Identify which cell holds the provided text, then report its [x, y] central coordinate. 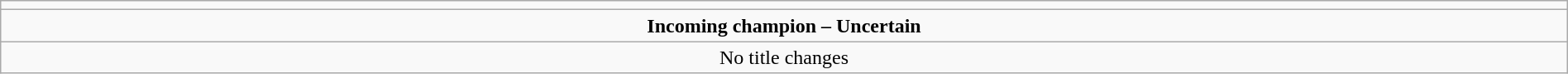
No title changes [784, 57]
Incoming champion – Uncertain [784, 26]
